Detect which cell encompasses the target text, then output its (X, Y) center coordinate. 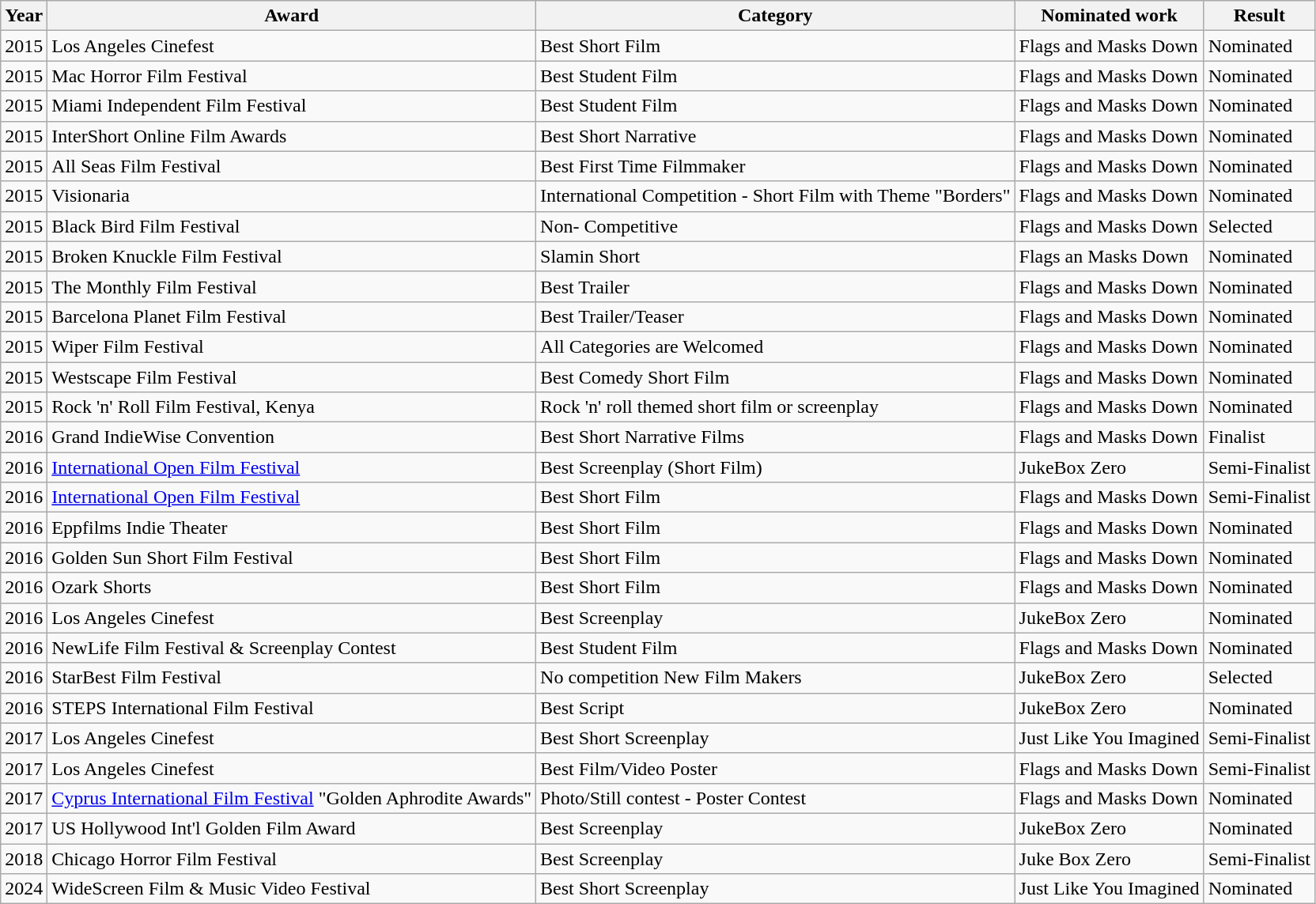
Result (1259, 16)
Golden Sun Short Film Festival (292, 558)
Cyprus International Film Festival "Golden Aphrodite Awards" (292, 798)
Best Script (775, 708)
Flags an Masks Down (1109, 256)
Eppfilms Indie Theater (292, 528)
Grand IndieWise Convention (292, 437)
Mac Horror Film Festival (292, 76)
Rock 'n' Roll Film Festival, Kenya (292, 407)
InterShort Online Film Awards (292, 136)
Barcelona Planet Film Festival (292, 316)
STEPS International Film Festival (292, 708)
2024 (24, 889)
Rock 'n' roll themed short film or screenplay (775, 407)
No competition New Film Makers (775, 678)
All Categories are Welcomed (775, 346)
Black Bird Film Festival (292, 226)
Chicago Horror Film Festival (292, 858)
Category (775, 16)
Miami Independent Film Festival (292, 106)
Best Short Narrative Films (775, 437)
Visionaria (292, 196)
Best Screenplay (Short Film) (775, 467)
Best First Time Filmmaker (775, 166)
Ozark Shorts (292, 588)
Award (292, 16)
International Competition - Short Film with Theme "Borders" (775, 196)
All Seas Film Festival (292, 166)
Best Comedy Short Film (775, 377)
Juke Box Zero (1109, 858)
StarBest Film Festival (292, 678)
Best Film/Video Poster (775, 768)
Wiper Film Festival (292, 346)
Nominated work (1109, 16)
Finalist (1259, 437)
Photo/Still contest - Poster Contest (775, 798)
The Monthly Film Festival (292, 286)
Non- Competitive (775, 226)
Best Trailer (775, 286)
WideScreen Film & Music Video Festival (292, 889)
NewLife Film Festival & Screenplay Contest (292, 648)
Broken Knuckle Film Festival (292, 256)
Westscape Film Festival (292, 377)
US Hollywood Int'l Golden Film Award (292, 828)
Slamin Short (775, 256)
Best Short Narrative (775, 136)
Year (24, 16)
Best Trailer/Teaser (775, 316)
2018 (24, 858)
